Locate the cell with the specified text and output its (x, y) center coordinate. 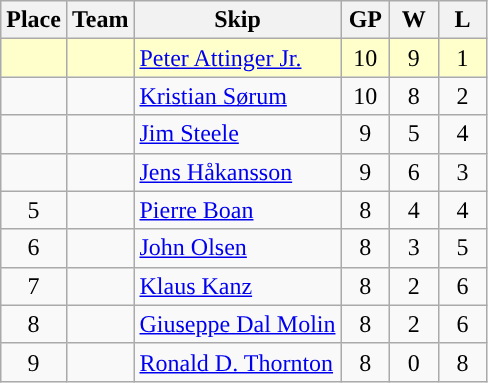
L (462, 20)
Jim Steele (238, 134)
Skip (238, 20)
Team (100, 20)
Peter Attinger Jr. (238, 58)
Jens Håkansson (238, 172)
GP (366, 20)
7 (34, 286)
John Olsen (238, 248)
Place (34, 20)
1 (462, 58)
Kristian Sørum (238, 96)
Pierre Boan (238, 210)
Giuseppe Dal Molin (238, 324)
Ronald D. Thornton (238, 362)
Klaus Kanz (238, 286)
0 (414, 362)
W (414, 20)
